Provide the [x, y] coordinate of the cell's center where the given text is located.  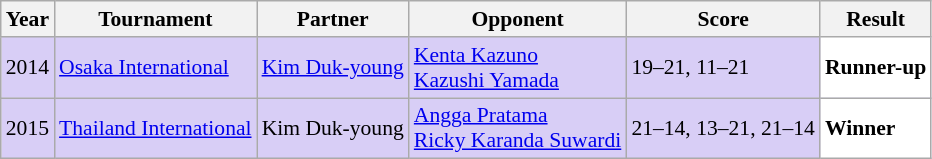
Thailand International [156, 128]
Winner [876, 128]
Tournament [156, 19]
Osaka International [156, 68]
Opponent [518, 19]
Partner [333, 19]
21–14, 13–21, 21–14 [723, 128]
Kenta Kazuno Kazushi Yamada [518, 68]
Result [876, 19]
19–21, 11–21 [723, 68]
Year [28, 19]
2014 [28, 68]
2015 [28, 128]
Score [723, 19]
Angga Pratama Ricky Karanda Suwardi [518, 128]
Runner-up [876, 68]
